Determine the (X, Y) coordinate at the center of the cell enclosing the given text.  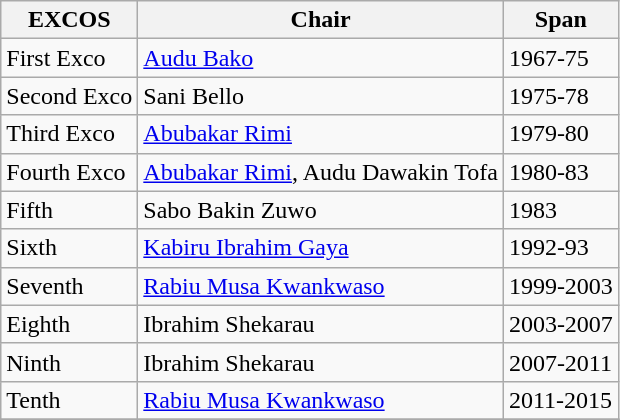
Kabiru Ibrahim Gaya (321, 248)
Sixth (70, 248)
Sani Bello (321, 96)
Ninth (70, 362)
Tenth (70, 400)
Audu Bako (321, 58)
2007-2011 (560, 362)
1980-83 (560, 172)
Sabo Bakin Zuwo (321, 210)
First Exco (70, 58)
EXCOS (70, 20)
1979-80 (560, 134)
1967-75 (560, 58)
Third Exco (70, 134)
Span (560, 20)
1992-93 (560, 248)
Seventh (70, 286)
Second Exco (70, 96)
1975-78 (560, 96)
2011-2015 (560, 400)
Eighth (70, 324)
Abubakar Rimi (321, 134)
Fourth Exco (70, 172)
Chair (321, 20)
Fifth (70, 210)
1999-2003 (560, 286)
Abubakar Rimi, Audu Dawakin Tofa (321, 172)
1983 (560, 210)
2003-2007 (560, 324)
